Return (X, Y) of the center of cell containing provided text 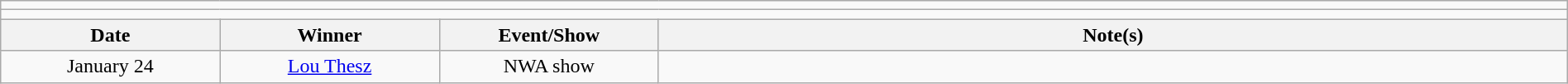
Note(s) (1113, 35)
Winner (329, 35)
NWA show (549, 67)
Date (111, 35)
Event/Show (549, 35)
Lou Thesz (329, 67)
January 24 (111, 67)
